Determine the [X, Y] coordinate at the center of the cell enclosing the given text.  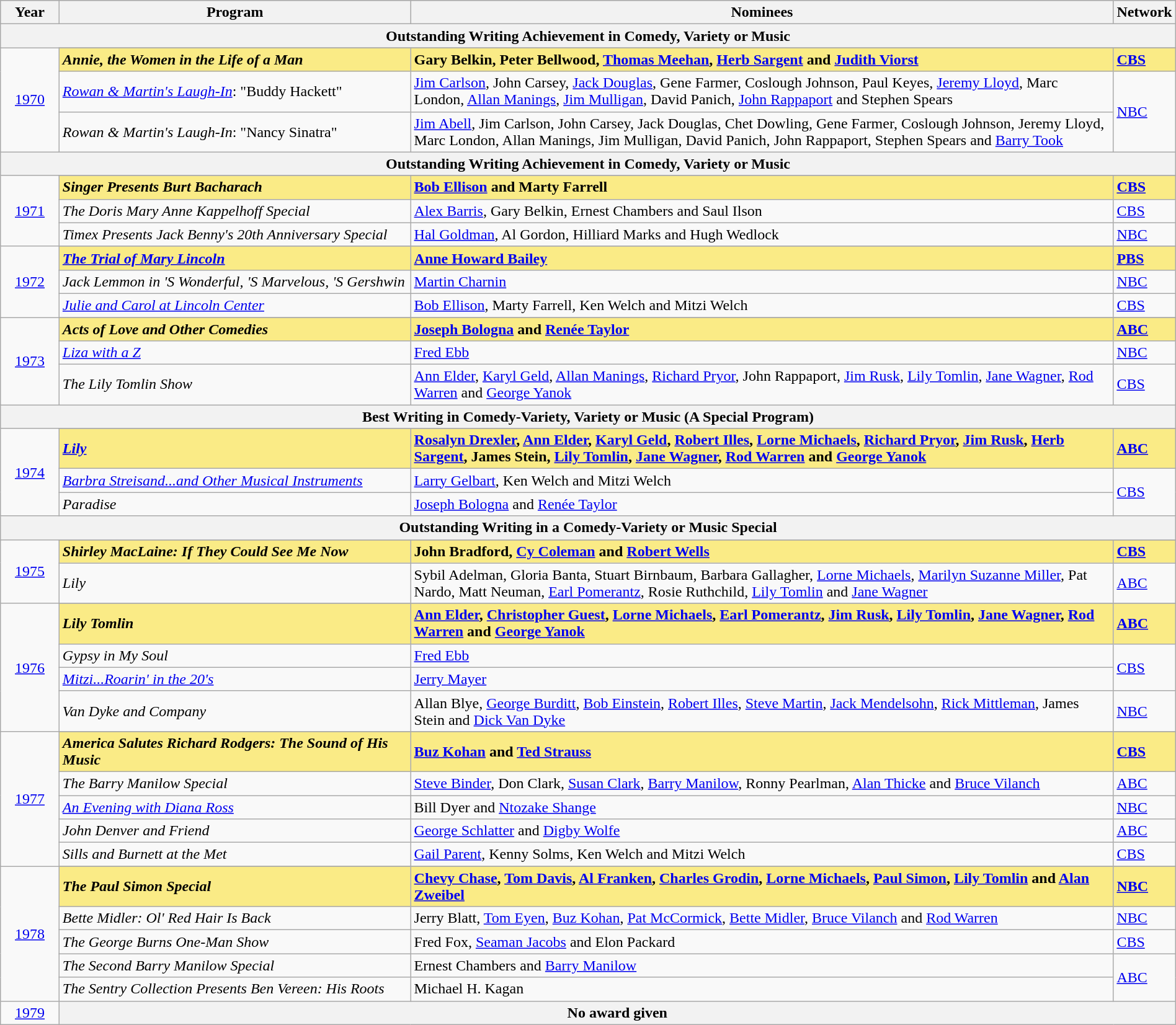
Jerry Mayer [762, 679]
1971 [30, 211]
The Sentry Collection Presents Ben Vereen: His Roots [234, 989]
Best Writing in Comedy-Variety, Variety or Music (A Special Program) [588, 417]
Nominees [762, 12]
Rowan & Martin's Laugh-In: "Nancy Sinatra" [234, 131]
Timex Presents Jack Benny's 20th Anniversary Special [234, 234]
1974 [30, 473]
Bette Midler: Ol' Red Hair Is Back [234, 918]
Julie and Carol at Lincoln Center [234, 305]
Allan Blye, George Burditt, Bob Einstein, Robert Illes, Steve Martin, Jack Mendelsohn, Rick Mittleman, James Stein and Dick Van Dyke [762, 711]
1973 [30, 361]
Sills and Burnett at the Met [234, 854]
Jack Lemmon in 'S Wonderful, 'S Marvelous, 'S Gershwin [234, 282]
Mitzi...Roarin' in the 20's [234, 679]
The Lily Tomlin Show [234, 384]
Gypsy in My Soul [234, 655]
1978 [30, 934]
Martin Charnin [762, 282]
Steve Binder, Don Clark, Susan Clark, Barry Manilow, Ronny Pearlman, Alan Thicke and Bruce Vilanch [762, 783]
Fred Fox, Seaman Jacobs and Elon Packard [762, 942]
Bob Ellison and Marty Farrell [762, 187]
Ann Elder, Karyl Geld, Allan Manings, Richard Pryor, John Rappaport, Jim Rusk, Lily Tomlin, Jane Wagner, Rod Warren and George Yanok [762, 384]
1975 [30, 572]
Anne Howard Bailey [762, 258]
No award given [617, 1013]
John Bradford, Cy Coleman and Robert Wells [762, 551]
John Denver and Friend [234, 831]
Shirley MacLaine: If They Could See Me Now [234, 551]
Paradise [234, 504]
Ann Elder, Christopher Guest, Lorne Michaels, Earl Pomerantz, Jim Rusk, Lily Tomlin, Jane Wagner, Rod Warren and George Yanok [762, 624]
The Doris Mary Anne Kappelhoff Special [234, 211]
Outstanding Writing in a Comedy-Variety or Music Special [588, 528]
1976 [30, 667]
1970 [30, 100]
Chevy Chase, Tom Davis, Al Franken, Charles Grodin, Lorne Michaels, Paul Simon, Lily Tomlin and Alan Zweibel [762, 887]
George Schlatter and Digby Wolfe [762, 831]
Year [30, 12]
1979 [30, 1013]
PBS [1144, 258]
Van Dyke and Company [234, 711]
The George Burns One-Man Show [234, 942]
Rowan & Martin's Laugh-In: "Buddy Hackett" [234, 92]
An Evening with Diana Ross [234, 807]
Program [234, 12]
Annie, the Women in the Life of a Man [234, 60]
Larry Gelbart, Ken Welch and Mitzi Welch [762, 481]
America Salutes Richard Rodgers: The Sound of His Music [234, 752]
Alex Barris, Gary Belkin, Ernest Chambers and Saul Ilson [762, 211]
Ernest Chambers and Barry Manilow [762, 965]
Gail Parent, Kenny Solms, Ken Welch and Mitzi Welch [762, 854]
Liza with a Z [234, 353]
The Second Barry Manilow Special [234, 965]
Jerry Blatt, Tom Eyen, Buz Kohan, Pat McCormick, Bette Midler, Bruce Vilanch and Rod Warren [762, 918]
Buz Kohan and Ted Strauss [762, 752]
Gary Belkin, Peter Bellwood, Thomas Meehan, Herb Sargent and Judith Viorst [762, 60]
The Barry Manilow Special [234, 783]
The Trial of Mary Lincoln [234, 258]
1972 [30, 282]
Bob Ellison, Marty Farrell, Ken Welch and Mitzi Welch [762, 305]
Michael H. Kagan [762, 989]
Acts of Love and Other Comedies [234, 329]
Singer Presents Burt Bacharach [234, 187]
1977 [30, 799]
Barbra Streisand...and Other Musical Instruments [234, 481]
Lily Tomlin [234, 624]
The Paul Simon Special [234, 887]
Bill Dyer and Ntozake Shange [762, 807]
Hal Goldman, Al Gordon, Hilliard Marks and Hugh Wedlock [762, 234]
Network [1144, 12]
